Extract the (X, Y) coordinate from the center of the cell holding the provided text.  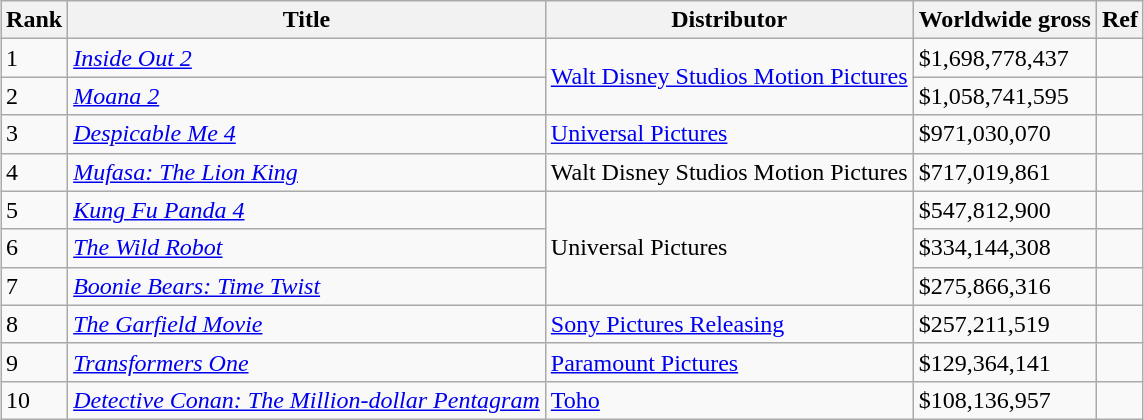
$334,144,308 (1004, 248)
1 (34, 58)
6 (34, 248)
$275,866,316 (1004, 286)
Paramount Pictures (729, 362)
4 (34, 172)
Sony Pictures Releasing (729, 324)
Ref (1120, 20)
The Wild Robot (307, 248)
3 (34, 134)
Mufasa: The Lion King (307, 172)
Title (307, 20)
Rank (34, 20)
$971,030,070 (1004, 134)
5 (34, 210)
7 (34, 286)
10 (34, 400)
$257,211,519 (1004, 324)
Transformers One (307, 362)
Despicable Me 4 (307, 134)
9 (34, 362)
$547,812,900 (1004, 210)
2 (34, 96)
$108,136,957 (1004, 400)
Kung Fu Panda 4 (307, 210)
$1,058,741,595 (1004, 96)
$129,364,141 (1004, 362)
8 (34, 324)
Boonie Bears: Time Twist (307, 286)
Toho (729, 400)
$1,698,778,437 (1004, 58)
The Garfield Movie (307, 324)
Inside Out 2 (307, 58)
Moana 2 (307, 96)
Distributor (729, 20)
$717,019,861 (1004, 172)
Worldwide gross (1004, 20)
Detective Conan: The Million-dollar Pentagram (307, 400)
